Detect which cell encompasses the target text, then output its (X, Y) center coordinate. 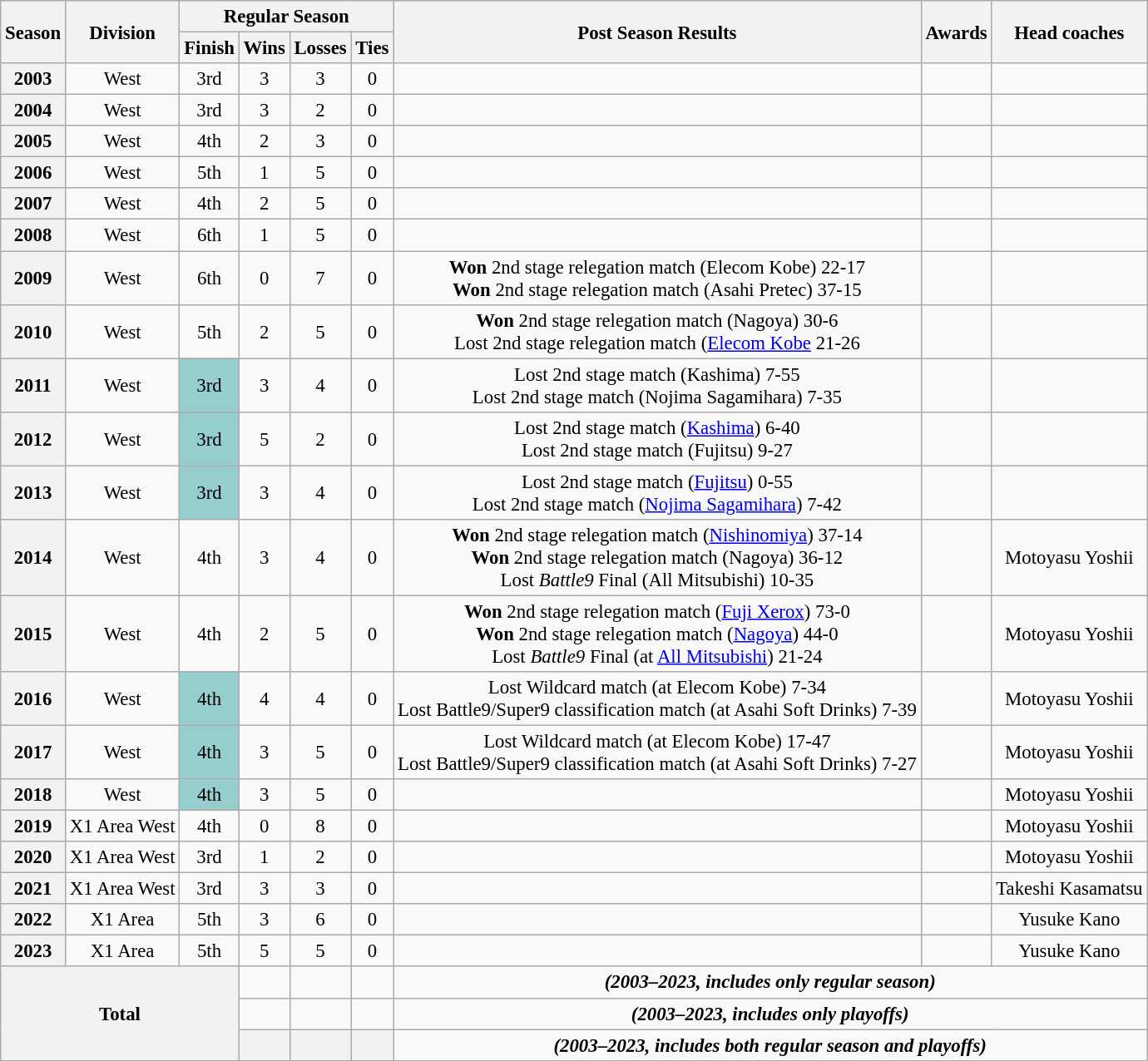
2004 (33, 111)
2009 (33, 278)
(2003–2023, includes both regular season and playoffs) (770, 1045)
Lost Wildcard match (at Elecom Kobe) 7-34Lost Battle9/Super9 classification match (at Asahi Soft Drinks) 7-39 (657, 698)
2012 (33, 439)
2013 (33, 492)
2008 (33, 235)
Head coaches (1070, 32)
Won 2nd stage relegation match (Nagoya) 30-6Lost 2nd stage relegation match (Elecom Kobe 21-26 (657, 331)
Lost 2nd stage match (Fujitsu) 0-55Lost 2nd stage match (Nojima Sagamihara) 7-42 (657, 492)
6 (320, 920)
2023 (33, 951)
Awards (957, 32)
2019 (33, 827)
Won 2nd stage relegation match (Elecom Kobe) 22-17Won 2nd stage relegation match (Asahi Pretec) 37-15 (657, 278)
2018 (33, 795)
Total (120, 1014)
2021 (33, 889)
Wins (265, 48)
8 (320, 827)
Lost 2nd stage match (Kashima) 7-55Lost 2nd stage match (Nojima Sagamihara) 7-35 (657, 386)
2015 (33, 634)
2006 (33, 173)
Losses (320, 48)
2014 (33, 558)
Division (121, 32)
2022 (33, 920)
(2003–2023, includes only regular season) (770, 983)
(2003–2023, includes only playoffs) (770, 1014)
Ties (373, 48)
Takeshi Kasamatsu (1070, 889)
2020 (33, 857)
Post Season Results (657, 32)
Won 2nd stage relegation match (Fuji Xerox) 73-0Won 2nd stage relegation match (Nagoya) 44-0Lost Battle9 Final (at All Mitsubishi) 21-24 (657, 634)
2011 (33, 386)
2010 (33, 331)
2005 (33, 141)
2003 (33, 79)
Finish (210, 48)
2007 (33, 204)
2017 (33, 752)
Won 2nd stage relegation match (Nishinomiya) 37-14Won 2nd stage relegation match (Nagoya) 36-12Lost Battle9 Final (All Mitsubishi) 10-35 (657, 558)
Lost 2nd stage match (Kashima) 6-40Lost 2nd stage match (Fujitsu) 9-27 (657, 439)
Regular Season (286, 17)
7 (320, 278)
2016 (33, 698)
Season (33, 32)
Lost Wildcard match (at Elecom Kobe) 17-47Lost Battle9/Super9 classification match (at Asahi Soft Drinks) 7-27 (657, 752)
